Locate the cell with the specified text and output its [x, y] center coordinate. 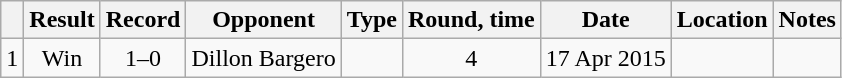
Dillon Bargero [264, 58]
Record [143, 20]
Notes [807, 20]
Win [62, 58]
Type [372, 20]
Round, time [471, 20]
4 [471, 58]
1–0 [143, 58]
Result [62, 20]
Location [722, 20]
Date [606, 20]
Opponent [264, 20]
1 [12, 58]
17 Apr 2015 [606, 58]
